Pinpoint the cell where the given text exists, returning its [X, Y] midpoint coordinate. 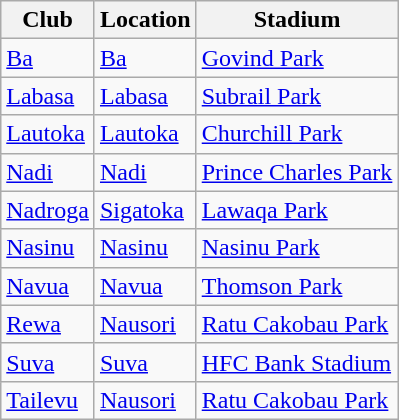
Stadium [297, 20]
Club [48, 20]
Rewa [48, 324]
Nasinu Park [297, 248]
HFC Bank Stadium [297, 362]
Nadroga [48, 210]
Sigatoka [145, 210]
Thomson Park [297, 286]
Tailevu [48, 400]
Churchill Park [297, 134]
Lawaqa Park [297, 210]
Location [145, 20]
Prince Charles Park [297, 172]
Govind Park [297, 58]
Subrail Park [297, 96]
